Return [X, Y] of the center of cell containing provided text 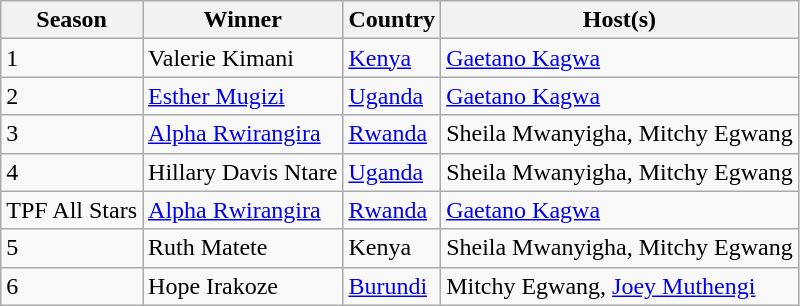
Hope Irakoze [243, 286]
Winner [243, 20]
Ruth Matete [243, 248]
4 [72, 172]
3 [72, 134]
Valerie Kimani [243, 58]
Esther Mugizi [243, 96]
TPF All Stars [72, 210]
Burundi [392, 286]
Host(s) [620, 20]
Hillary Davis Ntare [243, 172]
2 [72, 96]
1 [72, 58]
Country [392, 20]
Season [72, 20]
6 [72, 286]
Mitchy Egwang, Joey Muthengi [620, 286]
5 [72, 248]
